Provide the [X, Y] coordinate of the cell's center where the given text is located.  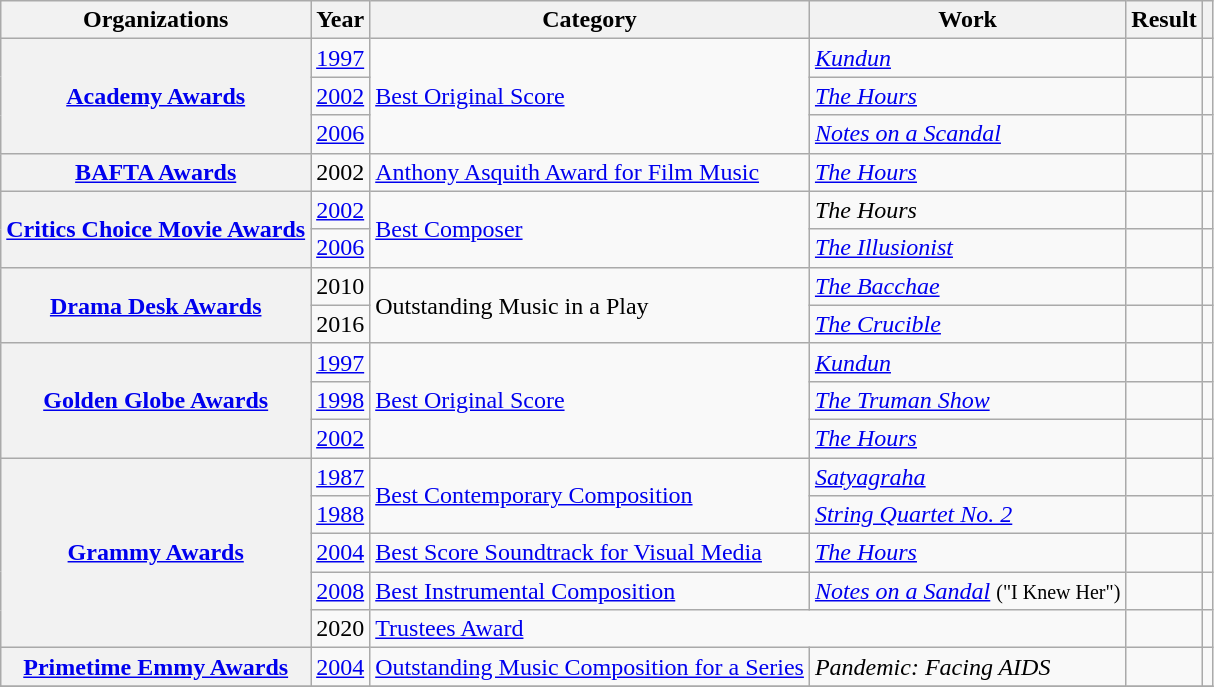
String Quartet No. 2 [967, 515]
2016 [340, 324]
Year [340, 20]
2008 [340, 591]
Result [1164, 20]
Outstanding Music in a Play [590, 305]
The Truman Show [967, 400]
Grammy Awards [156, 553]
Best Score Soundtrack for Visual Media [590, 553]
Trustees Award [748, 629]
The Bacchae [967, 286]
Best Contemporary Composition [590, 496]
Organizations [156, 20]
Best Composer [590, 229]
The Illusionist [967, 248]
Notes on a Scandal [967, 134]
Critics Choice Movie Awards [156, 229]
Satyagraha [967, 477]
Category [590, 20]
1987 [340, 477]
Academy Awards [156, 96]
Anthony Asquith Award for Film Music [590, 172]
Work [967, 20]
Outstanding Music Composition for a Series [590, 667]
BAFTA Awards [156, 172]
Pandemic: Facing AIDS [967, 667]
The Crucible [967, 324]
1998 [340, 400]
Notes on a Sandal ("I Knew Her") [967, 591]
Golden Globe Awards [156, 400]
2020 [340, 629]
1988 [340, 515]
2010 [340, 286]
Primetime Emmy Awards [156, 667]
Best Instrumental Composition [590, 591]
Drama Desk Awards [156, 305]
